Provide the (X, Y) coordinate of the cell's center where the given text is located.  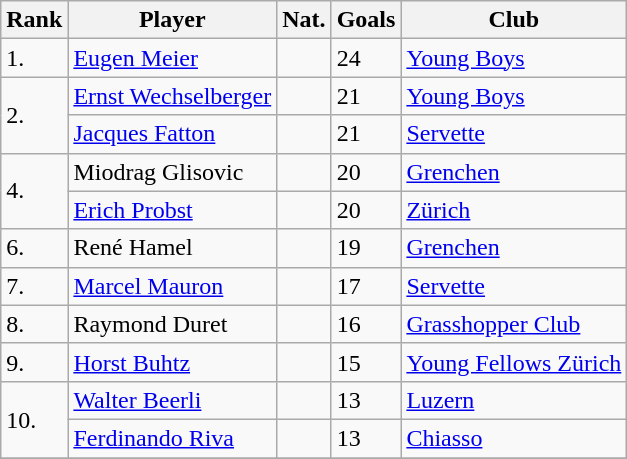
7. (34, 286)
Rank (34, 20)
Eugen Meier (172, 58)
4. (34, 191)
Grasshopper Club (514, 324)
8. (34, 324)
Jacques Fatton (172, 134)
2. (34, 115)
Nat. (304, 20)
Walter Beerli (172, 400)
Luzern (514, 400)
24 (366, 58)
Ernst Wechselberger (172, 96)
19 (366, 248)
17 (366, 286)
Ferdinando Riva (172, 438)
6. (34, 248)
Horst Buhtz (172, 362)
Player (172, 20)
Raymond Duret (172, 324)
Club (514, 20)
Goals (366, 20)
15 (366, 362)
16 (366, 324)
Miodrag Glisovic (172, 172)
Marcel Mauron (172, 286)
9. (34, 362)
1. (34, 58)
René Hamel (172, 248)
Chiasso (514, 438)
Young Fellows Zürich (514, 362)
Zürich (514, 210)
10. (34, 419)
Erich Probst (172, 210)
